Determine the (X, Y) coordinate at the center of the cell enclosing the given text.  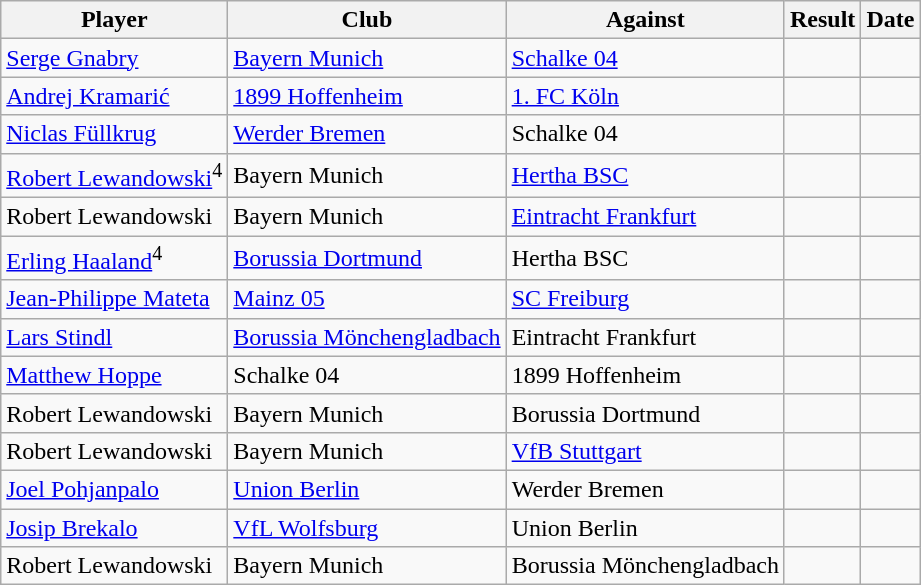
Robert Lewandowski4 (114, 176)
VfB Stuttgart (645, 451)
Date (890, 20)
1. FC Köln (645, 96)
Andrej Kramarić (114, 96)
Matthew Hoppe (114, 375)
Serge Gnabry (114, 58)
SC Freiburg (645, 299)
Club (367, 20)
Lars Stindl (114, 337)
Jean-Philippe Mateta (114, 299)
Player (114, 20)
Josip Brekalo (114, 528)
Joel Pohjanpalo (114, 489)
Niclas Füllkrug (114, 134)
Result (822, 20)
Against (645, 20)
Mainz 05 (367, 299)
VfL Wolfsburg (367, 528)
Erling Haaland4 (114, 258)
